From the cell containing the given text, extract its center point as (x, y) coordinate. 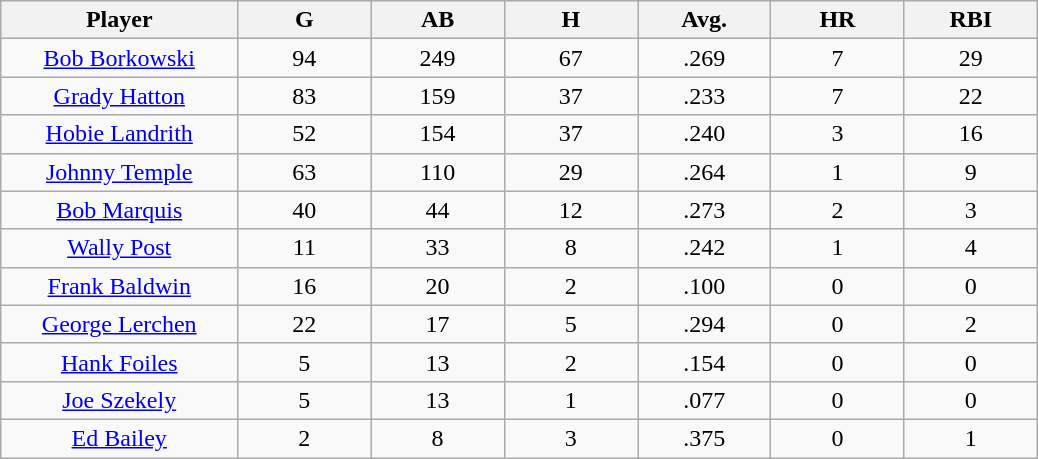
Wally Post (120, 248)
9 (970, 172)
Hank Foiles (120, 362)
249 (438, 58)
Joe Szekely (120, 400)
Frank Baldwin (120, 286)
83 (304, 96)
Ed Bailey (120, 438)
.264 (704, 172)
.273 (704, 210)
33 (438, 248)
.240 (704, 134)
12 (570, 210)
154 (438, 134)
17 (438, 324)
.242 (704, 248)
HR (838, 20)
George Lerchen (120, 324)
AB (438, 20)
.077 (704, 400)
.233 (704, 96)
Avg. (704, 20)
94 (304, 58)
.375 (704, 438)
Hobie Landrith (120, 134)
40 (304, 210)
Grady Hatton (120, 96)
RBI (970, 20)
G (304, 20)
Bob Borkowski (120, 58)
20 (438, 286)
52 (304, 134)
159 (438, 96)
Bob Marquis (120, 210)
Johnny Temple (120, 172)
H (570, 20)
67 (570, 58)
11 (304, 248)
44 (438, 210)
.100 (704, 286)
Player (120, 20)
110 (438, 172)
.294 (704, 324)
.154 (704, 362)
4 (970, 248)
63 (304, 172)
.269 (704, 58)
